Identify which cell holds the provided text, then report its [x, y] central coordinate. 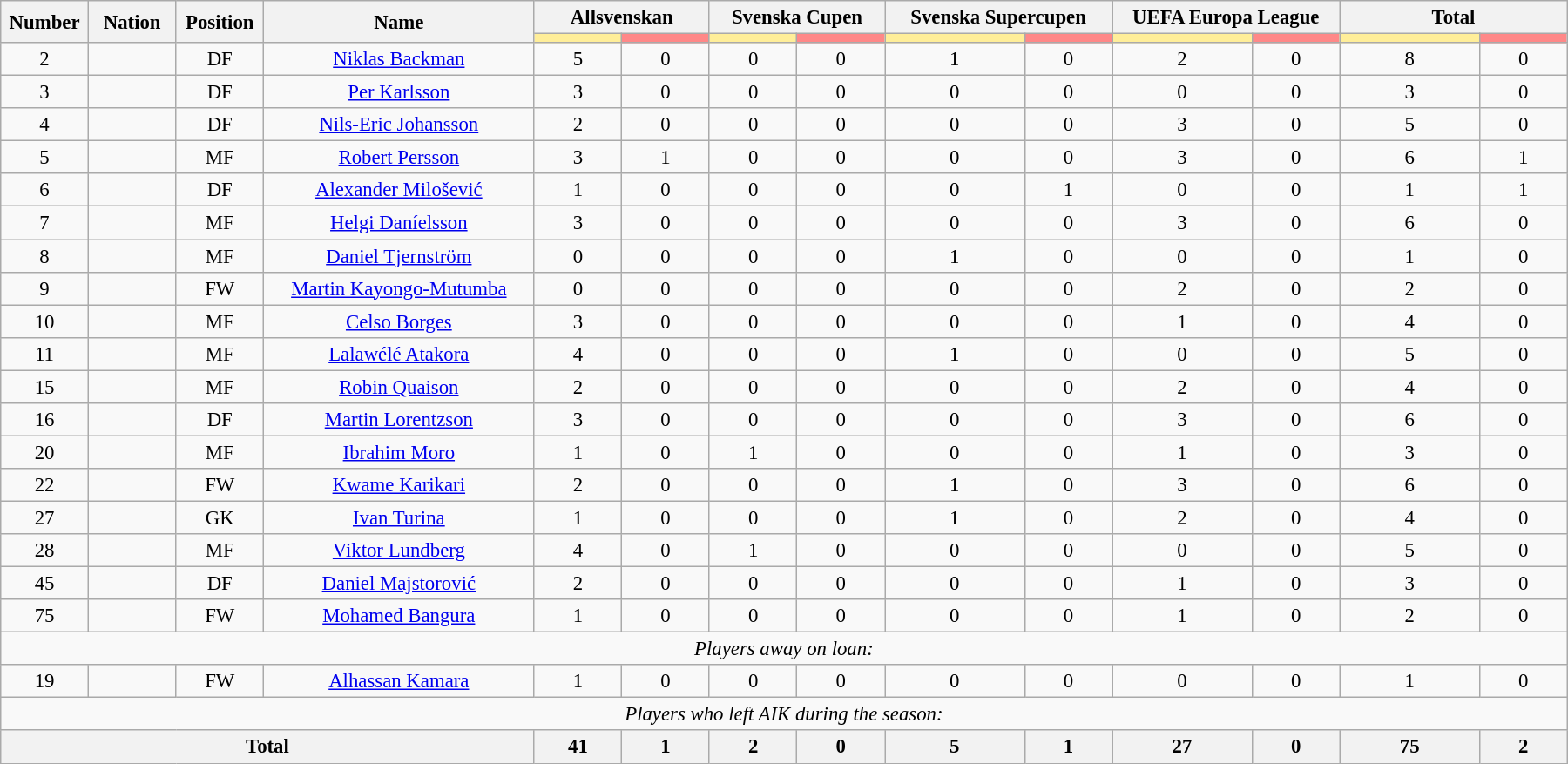
16 [45, 420]
Lalawélé Atakora [399, 354]
Daniel Majstorović [399, 584]
Kwame Karikari [399, 485]
10 [45, 321]
15 [45, 387]
Niklas Backman [399, 59]
Svenska Cupen [796, 17]
41 [578, 747]
Players who left AIK during the season: [784, 714]
Allsvenskan [622, 17]
19 [45, 681]
Martin Kayongo-Mutumba [399, 288]
Number [45, 22]
Svenska Supercupen [998, 17]
Position [220, 22]
Per Karlsson [399, 92]
22 [45, 485]
Players away on loan: [784, 649]
Daniel Tjernström [399, 256]
Martin Lorentzson [399, 420]
Ivan Turina [399, 517]
Name [399, 22]
45 [45, 584]
GK [220, 517]
9 [45, 288]
Celso Borges [399, 321]
20 [45, 452]
Robin Quaison [399, 387]
Nation [132, 22]
Robert Persson [399, 158]
28 [45, 551]
UEFA Europa League [1227, 17]
Viktor Lundberg [399, 551]
Alexander Milošević [399, 191]
Nils-Eric Johansson [399, 125]
Helgi Daníelsson [399, 223]
7 [45, 223]
Mohamed Bangura [399, 616]
Ibrahim Moro [399, 452]
11 [45, 354]
Alhassan Kamara [399, 681]
